Output the (X, Y) coordinate of the center of the cell containing the given text.  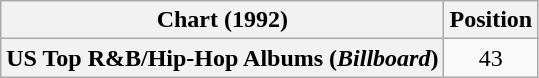
Position (491, 20)
US Top R&B/Hip-Hop Albums (Billboard) (222, 58)
43 (491, 58)
Chart (1992) (222, 20)
